Identify which cell holds the provided text, then report its [X, Y] central coordinate. 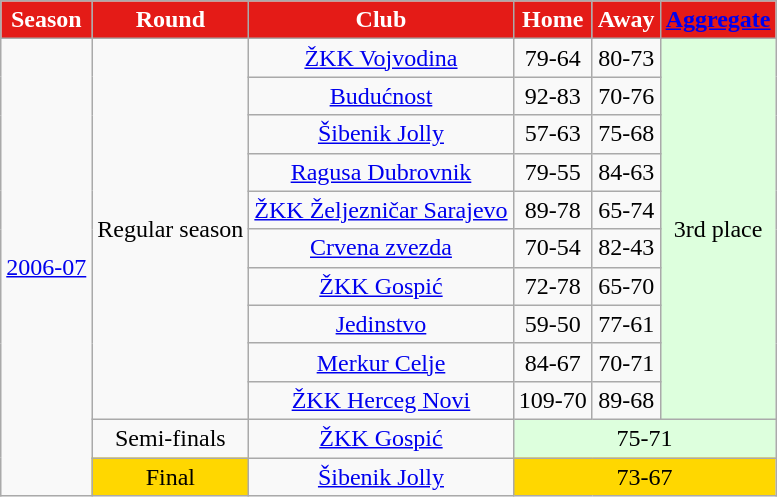
Aggregate [718, 20]
Semi-finals [170, 438]
65-70 [626, 286]
Ragusa Dubrovnik [381, 172]
70-54 [552, 248]
59-50 [552, 324]
72-78 [552, 286]
89-68 [626, 400]
73-67 [644, 477]
70-71 [626, 362]
75-71 [644, 438]
75-68 [626, 134]
84-67 [552, 362]
Crvena zvezda [381, 248]
70-76 [626, 96]
Away [626, 20]
92-83 [552, 96]
82-43 [626, 248]
109-70 [552, 400]
84-63 [626, 172]
79-64 [552, 58]
ŽKK Herceg Novi [381, 400]
79-55 [552, 172]
ŽKK Željezničar Sarajevo [381, 210]
80-73 [626, 58]
3rd place [718, 230]
Budućnost [381, 96]
65-74 [626, 210]
Club [381, 20]
2006-07 [46, 268]
Merkur Celje [381, 362]
77-61 [626, 324]
57-63 [552, 134]
Final [170, 477]
Round [170, 20]
Season [46, 20]
Jedinstvo [381, 324]
ŽKK Vojvodina [381, 58]
89-78 [552, 210]
Regular season [170, 230]
Home [552, 20]
